Search for the cell housing the specified text and yield its (x, y) center coordinate. 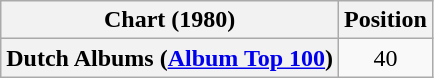
Position (386, 20)
Chart (1980) (170, 20)
40 (386, 58)
Dutch Albums (Album Top 100) (170, 58)
